Locate the cell with the specified text and output its (x, y) center coordinate. 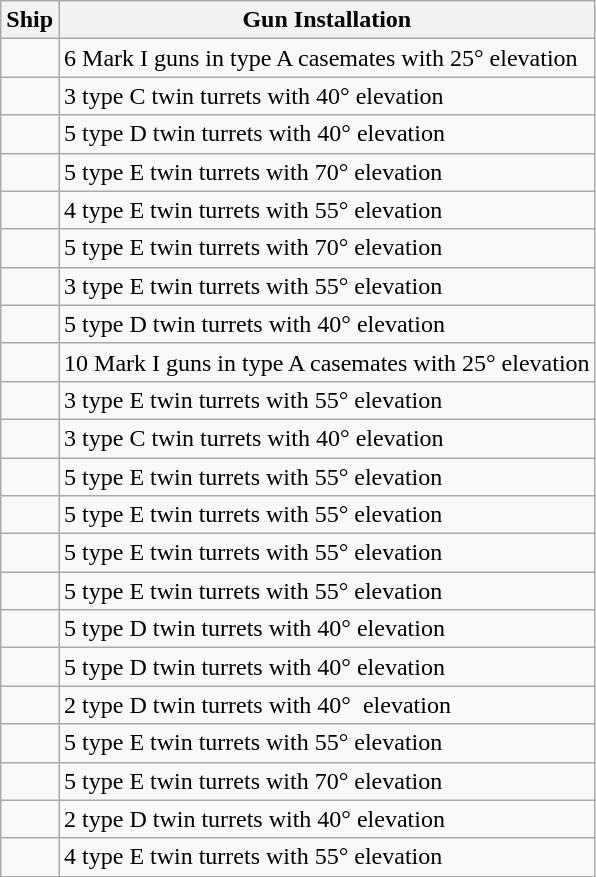
10 Mark I guns in type A casemates with 25° elevation (328, 362)
Gun Installation (328, 20)
6 Mark I guns in type A casemates with 25° elevation (328, 58)
Ship (30, 20)
